Scan for the cell matching the given text and deliver its (X, Y) coordinate at center. 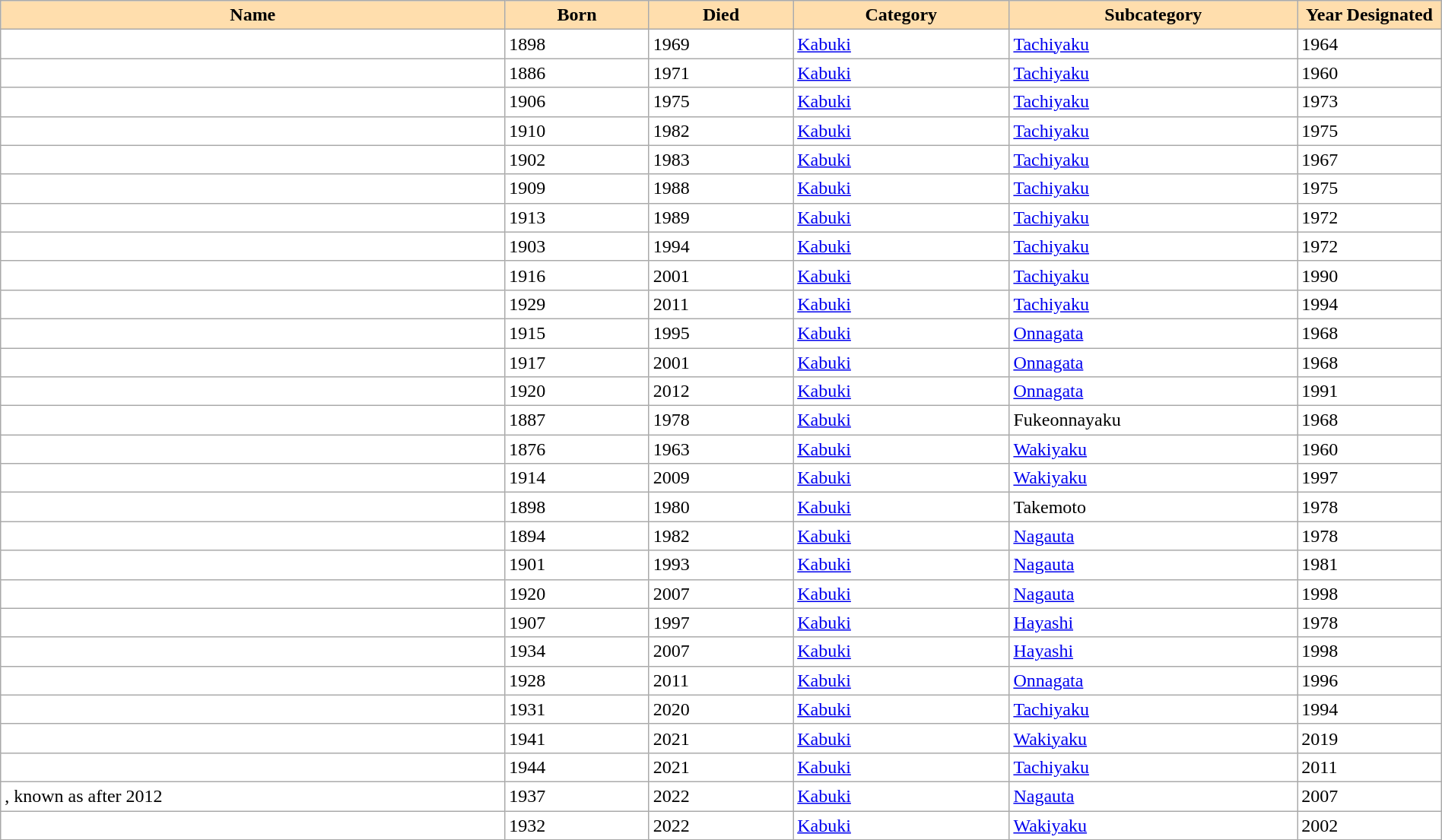
1914 (576, 478)
1941 (576, 738)
Died (721, 15)
1971 (721, 73)
1967 (1369, 160)
1980 (721, 507)
1902 (576, 160)
1964 (1369, 44)
, known as after 2012 (253, 796)
2020 (721, 709)
1937 (576, 796)
1963 (721, 449)
1916 (576, 275)
1989 (721, 217)
1969 (721, 44)
1915 (576, 333)
1932 (576, 825)
2002 (1369, 825)
1876 (576, 449)
1988 (721, 189)
1906 (576, 102)
1901 (576, 565)
1886 (576, 73)
2012 (721, 391)
Subcategory (1153, 15)
1887 (576, 420)
1910 (576, 131)
Year Designated (1369, 15)
1931 (576, 709)
2009 (721, 478)
1928 (576, 680)
Category (901, 15)
1917 (576, 363)
1903 (576, 246)
1983 (721, 160)
1995 (721, 333)
1934 (576, 651)
1944 (576, 767)
1996 (1369, 680)
Fukeonnayaku (1153, 420)
1981 (1369, 565)
1993 (721, 565)
1909 (576, 189)
Takemoto (1153, 507)
Born (576, 15)
1973 (1369, 102)
1907 (576, 623)
1894 (576, 536)
1990 (1369, 275)
1913 (576, 217)
2019 (1369, 738)
Name (253, 15)
1929 (576, 304)
1991 (1369, 391)
